Identify which cell holds the provided text, then report its (x, y) central coordinate. 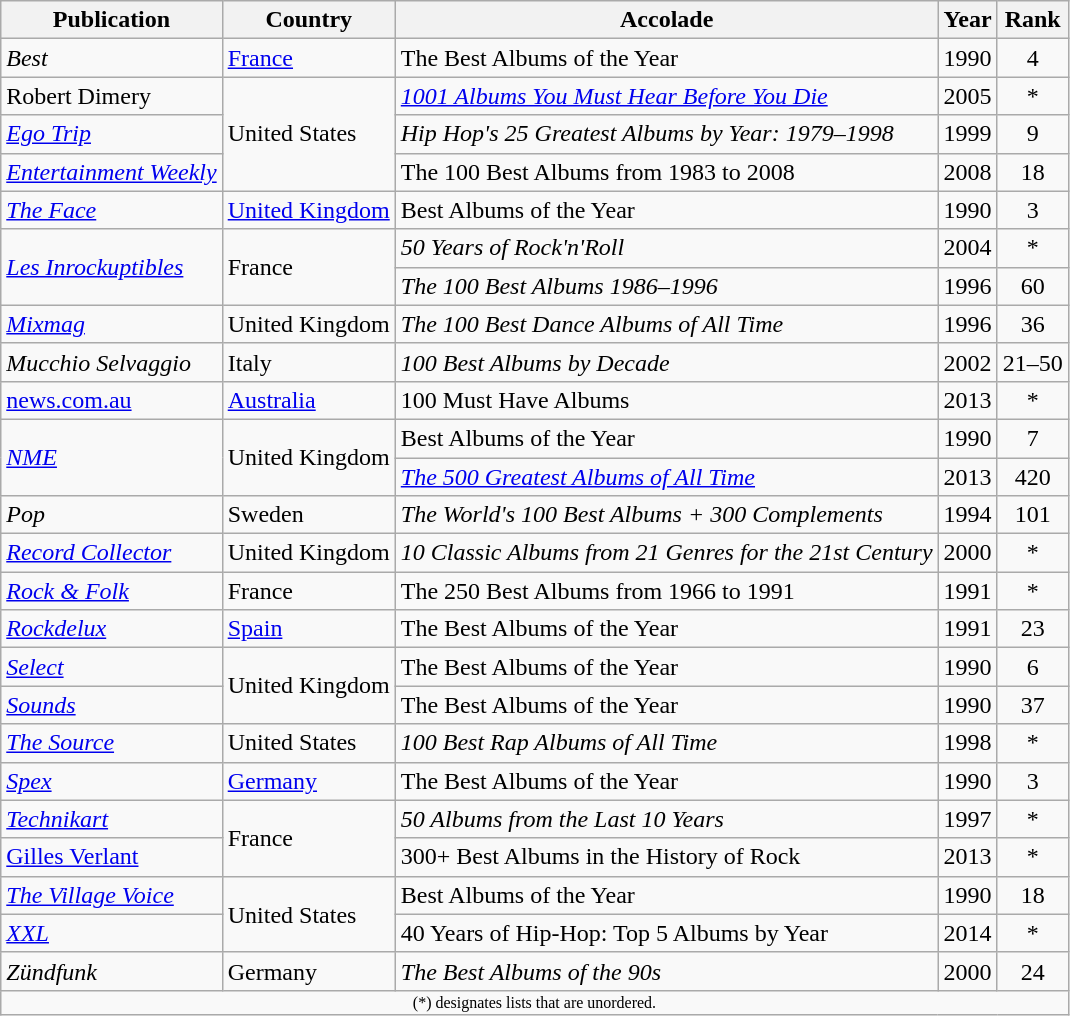
100 Best Rap Albums of All Time (666, 743)
Record Collector (112, 553)
Spain (308, 629)
40 Years of Hip-Hop: Top 5 Albums by Year (666, 933)
Technikart (112, 819)
The 100 Best Albums from 1983 to 2008 (666, 172)
6 (1032, 667)
1998 (968, 743)
Entertainment Weekly (112, 172)
101 (1032, 515)
Best (112, 58)
The Village Voice (112, 895)
Zündfunk (112, 971)
60 (1032, 286)
1001 Albums You Must Hear Before You Die (666, 96)
The Face (112, 210)
2002 (968, 362)
1994 (968, 515)
50 Years of Rock'n'Roll (666, 248)
Year (968, 20)
23 (1032, 629)
Les Inrockuptibles (112, 267)
Mixmag (112, 324)
7 (1032, 438)
100 Best Albums by Decade (666, 362)
1997 (968, 819)
Italy (308, 362)
Spex (112, 781)
XXL (112, 933)
Robert Dimery (112, 96)
2004 (968, 248)
The Best Albums of the 90s (666, 971)
10 Classic Albums from 21 Genres for the 21st Century (666, 553)
(*) designates lists that are unordered. (534, 1002)
9 (1032, 134)
Rock & Folk (112, 591)
2014 (968, 933)
100 Must Have Albums (666, 400)
Publication (112, 20)
The Source (112, 743)
4 (1032, 58)
Hip Hop's 25 Greatest Albums by Year: 1979–1998 (666, 134)
Ego Trip (112, 134)
Select (112, 667)
Country (308, 20)
The World's 100 Best Albums + 300 Complements (666, 515)
2005 (968, 96)
Sounds (112, 705)
Sweden (308, 515)
2008 (968, 172)
Pop (112, 515)
NME (112, 457)
37 (1032, 705)
36 (1032, 324)
Accolade (666, 20)
Rank (1032, 20)
Australia (308, 400)
The 250 Best Albums from 1966 to 1991 (666, 591)
The 500 Greatest Albums of All Time (666, 477)
news.com.au (112, 400)
The 100 Best Albums 1986–1996 (666, 286)
Rockdelux (112, 629)
50 Albums from the Last 10 Years (666, 819)
Gilles Verlant (112, 857)
Mucchio Selvaggio (112, 362)
24 (1032, 971)
300+ Best Albums in the History of Rock (666, 857)
21–50 (1032, 362)
420 (1032, 477)
1999 (968, 134)
The 100 Best Dance Albums of All Time (666, 324)
